Scan for the cell matching the given text and deliver its [x, y] coordinate at center. 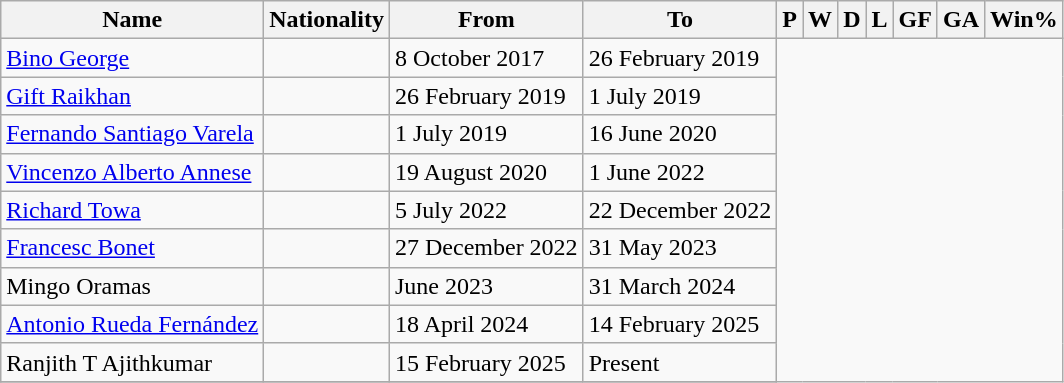
Richard Towa [132, 210]
Mingo Oramas [132, 286]
31 March 2024 [680, 286]
Vincenzo Alberto Annese [132, 172]
Win% [1024, 20]
31 May 2023 [680, 248]
19 August 2020 [486, 172]
18 April 2024 [486, 324]
Fernando Santiago Varela [132, 134]
June 2023 [486, 286]
Bino George [132, 58]
P [790, 20]
5 July 2022 [486, 210]
Antonio Rueda Fernández [132, 324]
Present [680, 362]
22 December 2022 [680, 210]
16 June 2020 [680, 134]
27 December 2022 [486, 248]
Ranjith T Ajithkumar [132, 362]
Francesc Bonet [132, 248]
D [852, 20]
14 February 2025 [680, 324]
8 October 2017 [486, 58]
L [880, 20]
To [680, 20]
GF [915, 20]
Name [132, 20]
W [820, 20]
Nationality [327, 20]
GA [960, 20]
1 June 2022 [680, 172]
15 February 2025 [486, 362]
Gift Raikhan [132, 96]
From [486, 20]
